Determine the [X, Y] coordinate at the center of the cell enclosing the given text.  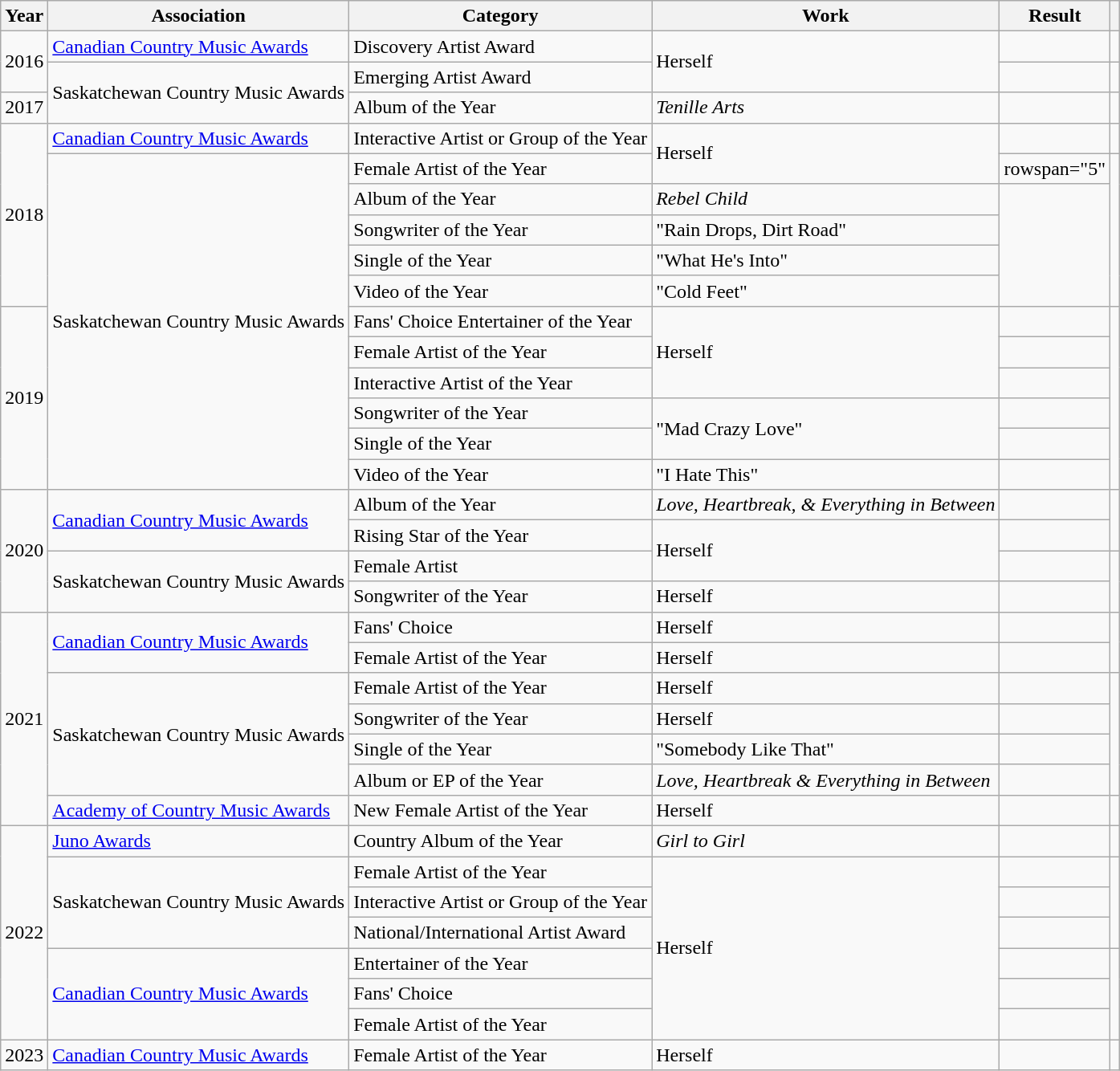
"I Hate This" [825, 474]
Emerging Artist Award [501, 77]
Association [199, 16]
"What He's Into" [825, 260]
Country Album of the Year [501, 841]
Interactive Artist of the Year [501, 383]
"Rain Drops, Dirt Road" [825, 230]
Fans' Choice Entertainer of the Year [501, 321]
Rebel Child [825, 199]
Category [501, 16]
Album or EP of the Year [501, 780]
Work [825, 16]
2016 [24, 62]
Female Artist [501, 566]
Love, Heartbreak & Everything in Between [825, 780]
Rising Star of the Year [501, 535]
2017 [24, 108]
2021 [24, 719]
rowspan="5" [1055, 169]
National/International Artist Award [501, 933]
2023 [24, 1055]
2019 [24, 397]
"Mad Crazy Love" [825, 429]
"Somebody Like That" [825, 749]
Result [1055, 16]
2020 [24, 551]
Academy of Country Music Awards [199, 810]
Juno Awards [199, 841]
New Female Artist of the Year [501, 810]
Entertainer of the Year [501, 963]
Discovery Artist Award [501, 47]
Year [24, 16]
Love, Heartbreak, & Everything in Between [825, 505]
Girl to Girl [825, 841]
"Cold Feet" [825, 291]
2018 [24, 214]
Tenille Arts [825, 108]
2022 [24, 932]
